Output the (X, Y) coordinate of the center of the cell containing the given text.  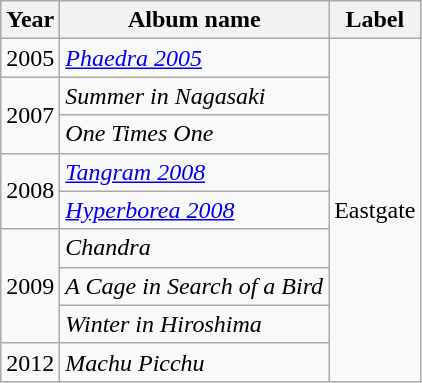
One Times One (194, 134)
Summer in Nagasaki (194, 96)
Tangram 2008 (194, 172)
Year (30, 20)
2007 (30, 115)
Label (375, 20)
2008 (30, 191)
Winter in Hiroshima (194, 324)
Chandra (194, 248)
2012 (30, 362)
Album name (194, 20)
2009 (30, 286)
Phaedra 2005 (194, 58)
2005 (30, 58)
Eastgate (375, 210)
Machu Picchu (194, 362)
Hyperborea 2008 (194, 210)
A Cage in Search of a Bird (194, 286)
